Output the [x, y] coordinate of the center of the cell containing the given text.  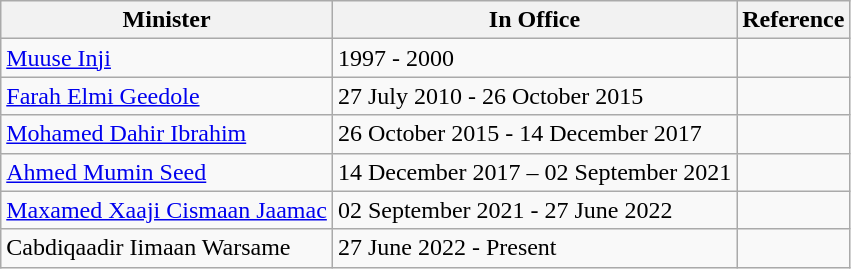
27 June 2022 - Present [534, 248]
14 December 2017 – 02 September 2021 [534, 172]
26 October 2015 - 14 December 2017 [534, 134]
27 July 2010 - 26 October 2015 [534, 96]
Muuse Inji [167, 58]
In Office [534, 20]
1997 - 2000 [534, 58]
Maxamed Xaaji Cismaan Jaamac [167, 210]
Ahmed Mumin Seed [167, 172]
Reference [794, 20]
Farah Elmi Geedole [167, 96]
02 September 2021 - 27 June 2022 [534, 210]
Mohamed Dahir Ibrahim [167, 134]
Cabdiqaadir Iimaan Warsame [167, 248]
Minister [167, 20]
